Pinpoint the cell where the given text exists, returning its [X, Y] midpoint coordinate. 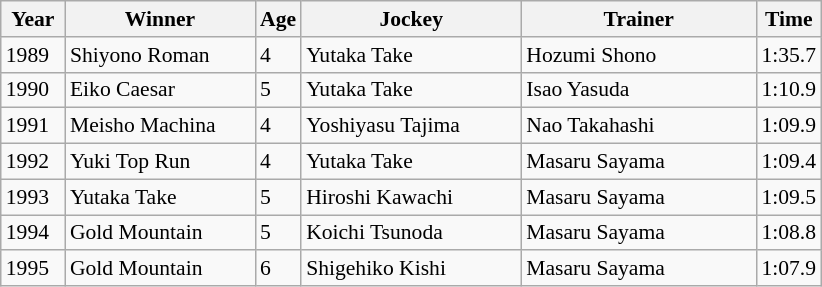
1:35.7 [788, 55]
Hozumi Shono [638, 55]
Nao Takahashi [638, 126]
1:09.9 [788, 126]
1:09.4 [788, 162]
Isao Yasuda [638, 90]
Time [788, 19]
1:09.5 [788, 197]
1995 [33, 269]
Hiroshi Kawachi [411, 197]
1:10.9 [788, 90]
Shigehiko Kishi [411, 269]
1994 [33, 233]
Year [33, 19]
Shiyono Roman [160, 55]
1991 [33, 126]
Eiko Caesar [160, 90]
1990 [33, 90]
1989 [33, 55]
1992 [33, 162]
1:07.9 [788, 269]
Meisho Machina [160, 126]
6 [278, 269]
Trainer [638, 19]
Jockey [411, 19]
Yuki Top Run [160, 162]
Age [278, 19]
Koichi Tsunoda [411, 233]
1:08.8 [788, 233]
Winner [160, 19]
Yoshiyasu Tajima [411, 126]
1993 [33, 197]
